Locate the cell with the specified text and output its [X, Y] center coordinate. 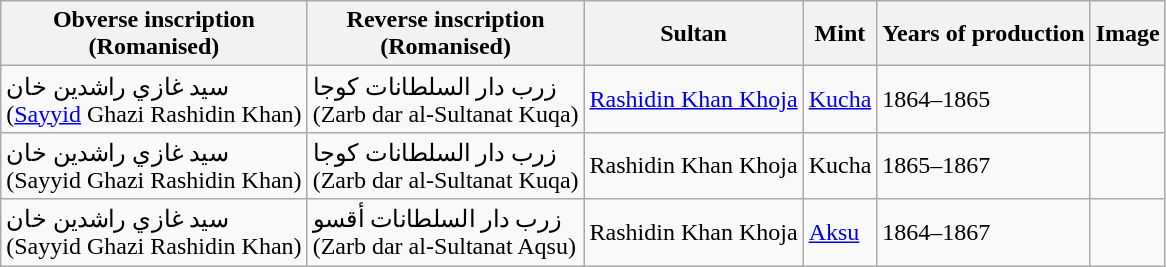
Years of production [984, 34]
Obverse inscription(Romanised) [154, 34]
Image [1128, 34]
1865–1867 [984, 166]
Mint [840, 34]
Reverse inscription(Romanised) [446, 34]
Sultan [694, 34]
1864–1867 [984, 232]
1864–1865 [984, 100]
زرب دار السلطانات أقسو (Zarb dar al-Sultanat Aqsu) [446, 232]
Aksu [840, 232]
